Pinpoint the cell where the given text exists, returning its (x, y) midpoint coordinate. 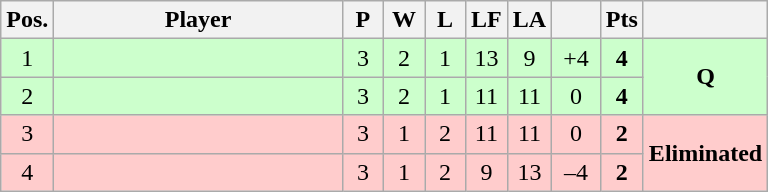
LF (487, 20)
W (404, 20)
Eliminated (705, 153)
Q (705, 77)
L (444, 20)
P (362, 20)
–4 (576, 172)
+4 (576, 58)
Pts (622, 20)
Player (198, 20)
Pos. (28, 20)
LA (529, 20)
